Scan for the cell matching the given text and deliver its [X, Y] coordinate at center. 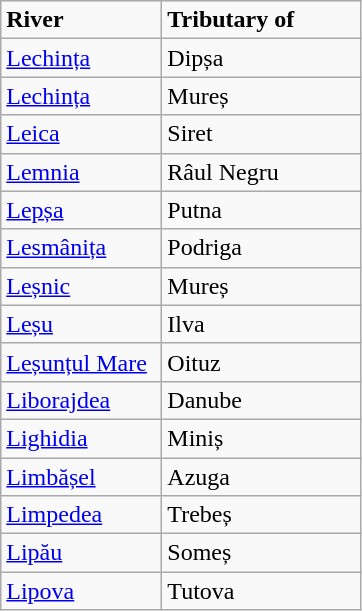
Lighidia [82, 438]
Siret [262, 134]
Leica [82, 134]
Lipău [82, 553]
Oituz [262, 362]
Râul Negru [262, 172]
Podriga [262, 248]
Tutova [262, 591]
Danube [262, 400]
Ilva [262, 324]
Liborajdea [82, 400]
Dipșa [262, 58]
River [82, 20]
Lemnia [82, 172]
Leșu [82, 324]
Tributary of [262, 20]
Someș [262, 553]
Lepșa [82, 210]
Limpedea [82, 515]
Lesmânița [82, 248]
Azuga [262, 477]
Miniș [262, 438]
Leșunțul Mare [82, 362]
Limbășel [82, 477]
Trebeș [262, 515]
Lipova [82, 591]
Putna [262, 210]
Leșnic [82, 286]
